Capture the cell that displays the provided text and extract its [x, y] central coordinate. 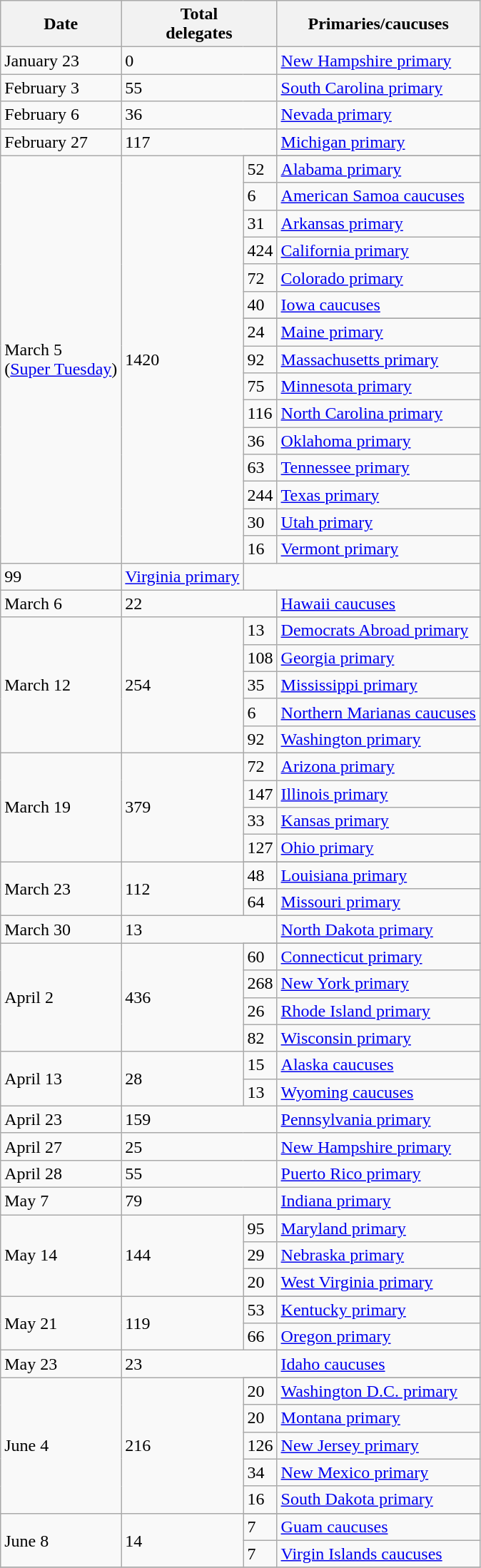
244 [260, 495]
436 [183, 997]
34 [260, 1472]
Idaho caucuses [378, 1364]
June 4 [61, 1445]
147 [260, 794]
119 [183, 1323]
April 13 [61, 1079]
Connecticut primary [378, 957]
Massachusetts primary [378, 359]
24 [260, 332]
May 14 [61, 1255]
February 27 [61, 142]
Mississippi primary [378, 685]
Ohio primary [378, 848]
Washington primary [378, 739]
April 27 [61, 1146]
Northern Marianas caucuses [378, 712]
1420 [183, 360]
15 [260, 1065]
Nebraska primary [378, 1256]
53 [260, 1310]
Wyoming caucuses [378, 1092]
0 [199, 61]
March 5(Super Tuesday) [61, 360]
Hawaii caucuses [378, 604]
Arizona primary [378, 766]
March 6 [61, 604]
268 [260, 984]
Virginia primary [183, 576]
82 [260, 1038]
Iowa caucuses [378, 305]
Texas primary [378, 495]
52 [260, 169]
424 [260, 250]
June 8 [61, 1540]
American Samoa caucuses [378, 196]
48 [260, 875]
Date [61, 24]
Vermont primary [378, 549]
Oklahoma primary [378, 441]
Rhode Island primary [378, 1011]
Democrats Abroad primary [378, 631]
April 28 [61, 1174]
Arkansas primary [378, 223]
Kentucky primary [378, 1310]
March 30 [61, 930]
Indiana primary [378, 1201]
Utah primary [378, 522]
South Carolina primary [378, 88]
26 [260, 1011]
May 7 [61, 1201]
117 [199, 142]
Minnesota primary [378, 387]
February 3 [61, 88]
79 [199, 1201]
West Virginia primary [378, 1283]
29 [260, 1256]
Missouri primary [378, 902]
New York primary [378, 984]
Totaldelegates [199, 24]
Georgia primary [378, 658]
Tennessee primary [378, 468]
Montana primary [378, 1418]
112 [183, 889]
23 [199, 1364]
216 [183, 1445]
22 [199, 604]
28 [183, 1079]
Illinois primary [378, 794]
Alaska caucuses [378, 1065]
14 [183, 1540]
February 6 [61, 115]
Wisconsin primary [378, 1038]
March 12 [61, 685]
May 21 [61, 1323]
Primaries/caucuses [378, 24]
31 [260, 223]
33 [260, 821]
64 [260, 902]
Washington D.C. primary [378, 1391]
40 [260, 305]
63 [260, 468]
99 [61, 576]
Guam caucuses [378, 1527]
Pennsylvania primary [378, 1119]
March 23 [61, 889]
254 [183, 685]
Maryland primary [378, 1228]
Michigan primary [378, 142]
New Mexico primary [378, 1472]
April 2 [61, 997]
25 [199, 1146]
Nevada primary [378, 115]
126 [260, 1445]
North Dakota primary [378, 930]
May 23 [61, 1364]
159 [199, 1119]
95 [260, 1228]
Puerto Rico primary [378, 1174]
South Dakota primary [378, 1500]
Oregon primary [378, 1337]
108 [260, 658]
Kansas primary [378, 821]
January 23 [61, 61]
March 19 [61, 807]
75 [260, 387]
60 [260, 957]
California primary [378, 250]
Alabama primary [378, 169]
New Jersey primary [378, 1445]
127 [260, 848]
116 [260, 414]
Virgin Islands caucuses [378, 1554]
Maine primary [378, 332]
North Carolina primary [378, 414]
35 [260, 685]
30 [260, 522]
Louisiana primary [378, 875]
379 [183, 807]
Colorado primary [378, 278]
144 [183, 1255]
66 [260, 1337]
April 23 [61, 1119]
